Locate the cell with the specified text and output its [x, y] center coordinate. 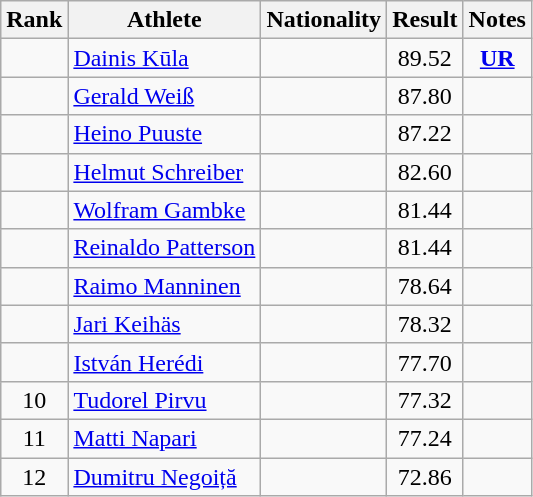
89.52 [425, 58]
Matti Napari [164, 438]
Tudorel Pirvu [164, 400]
Dainis Kūla [164, 58]
82.60 [425, 172]
87.80 [425, 96]
Heino Puuste [164, 134]
Athlete [164, 20]
UR [497, 58]
Reinaldo Patterson [164, 248]
12 [34, 477]
78.64 [425, 286]
Rank [34, 20]
10 [34, 400]
Wolfram Gambke [164, 210]
72.86 [425, 477]
87.22 [425, 134]
Helmut Schreiber [164, 172]
Raimo Manninen [164, 286]
Dumitru Negoiță [164, 477]
Gerald Weiß [164, 96]
Result [425, 20]
77.32 [425, 400]
Jari Keihäs [164, 324]
11 [34, 438]
78.32 [425, 324]
77.24 [425, 438]
István Herédi [164, 362]
77.70 [425, 362]
Notes [497, 20]
Nationality [324, 20]
